Find where the given text appears and provide that cell's center as (x, y) coordinate. 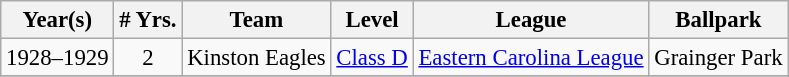
2 (148, 58)
Class D (372, 58)
League (531, 20)
Level (372, 20)
Eastern Carolina League (531, 58)
Team (256, 20)
Ballpark (718, 20)
1928–1929 (58, 58)
Kinston Eagles (256, 58)
Year(s) (58, 20)
Grainger Park (718, 58)
# Yrs. (148, 20)
